Find where the given text appears and provide that cell's center as (X, Y) coordinate. 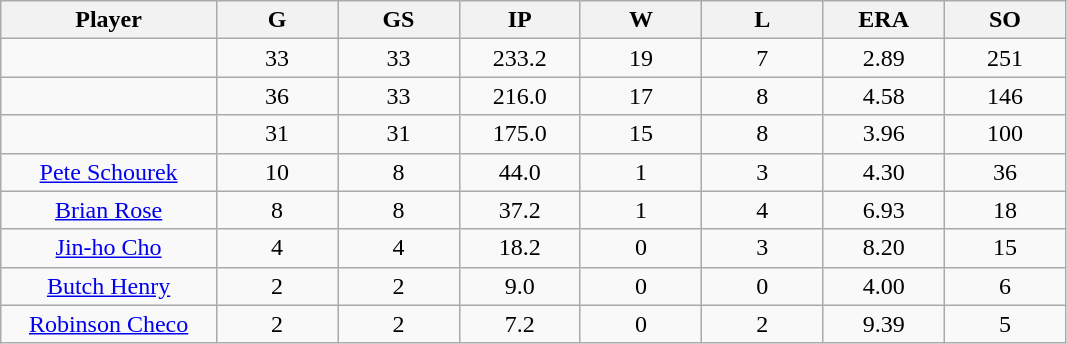
2.89 (884, 58)
Player (109, 20)
SO (1004, 20)
Brian Rose (109, 210)
4.58 (884, 96)
6.93 (884, 210)
10 (276, 172)
19 (640, 58)
Jin-ho Cho (109, 248)
37.2 (520, 210)
3.96 (884, 134)
7 (762, 58)
175.0 (520, 134)
18.2 (520, 248)
251 (1004, 58)
6 (1004, 286)
216.0 (520, 96)
IP (520, 20)
4.00 (884, 286)
L (762, 20)
9.0 (520, 286)
44.0 (520, 172)
7.2 (520, 324)
Pete Schourek (109, 172)
ERA (884, 20)
17 (640, 96)
146 (1004, 96)
5 (1004, 324)
Butch Henry (109, 286)
233.2 (520, 58)
W (640, 20)
8.20 (884, 248)
100 (1004, 134)
G (276, 20)
4.30 (884, 172)
GS (398, 20)
Robinson Checo (109, 324)
18 (1004, 210)
9.39 (884, 324)
